Output the [x, y] coordinate of the center of the cell containing the given text.  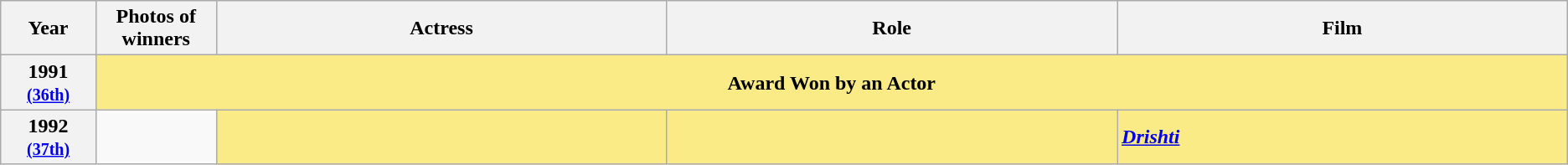
Drishti [1343, 137]
Year [49, 28]
Actress [441, 28]
Role [892, 28]
1991 (36th) [49, 82]
1992 (37th) [49, 137]
Photos of winners [156, 28]
Award Won by an Actor [831, 82]
Film [1343, 28]
